Output the (x, y) coordinate of the center of the cell containing the given text.  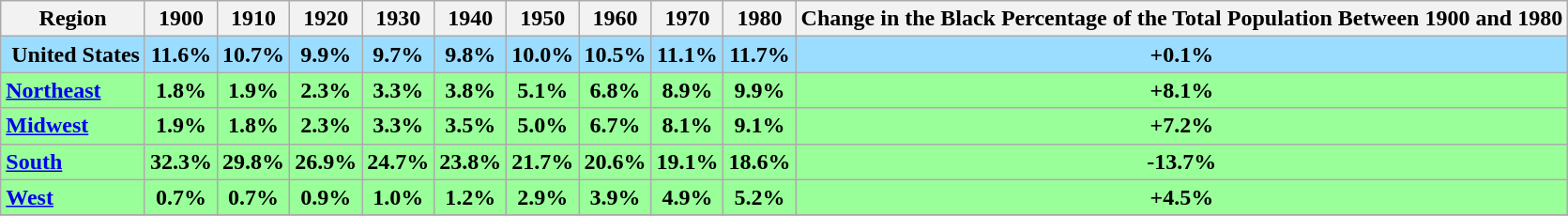
Region (73, 19)
23.8% (471, 162)
9.8% (471, 54)
1970 (687, 19)
0.9% (327, 197)
United States (73, 54)
+8.1% (1182, 90)
9.7% (398, 54)
20.6% (616, 162)
24.7% (398, 162)
1900 (180, 19)
1.0% (398, 197)
6.7% (616, 126)
11.6% (180, 54)
1940 (471, 19)
10.5% (616, 54)
+0.1% (1182, 54)
1950 (542, 19)
1.2% (471, 197)
26.9% (327, 162)
4.9% (687, 197)
19.1% (687, 162)
2.9% (542, 197)
1960 (616, 19)
21.7% (542, 162)
Midwest (73, 126)
5.1% (542, 90)
5.2% (760, 197)
3.8% (471, 90)
18.6% (760, 162)
9.1% (760, 126)
6.8% (616, 90)
10.0% (542, 54)
Change in the Black Percentage of the Total Population Between 1900 and 1980 (1182, 19)
8.1% (687, 126)
10.7% (253, 54)
5.0% (542, 126)
8.9% (687, 90)
South (73, 162)
11.7% (760, 54)
1930 (398, 19)
-13.7% (1182, 162)
29.8% (253, 162)
1920 (327, 19)
1980 (760, 19)
3.5% (471, 126)
11.1% (687, 54)
+7.2% (1182, 126)
Northeast (73, 90)
1910 (253, 19)
West (73, 197)
3.9% (616, 197)
32.3% (180, 162)
+4.5% (1182, 197)
